Capture the cell that displays the provided text and extract its (X, Y) central coordinate. 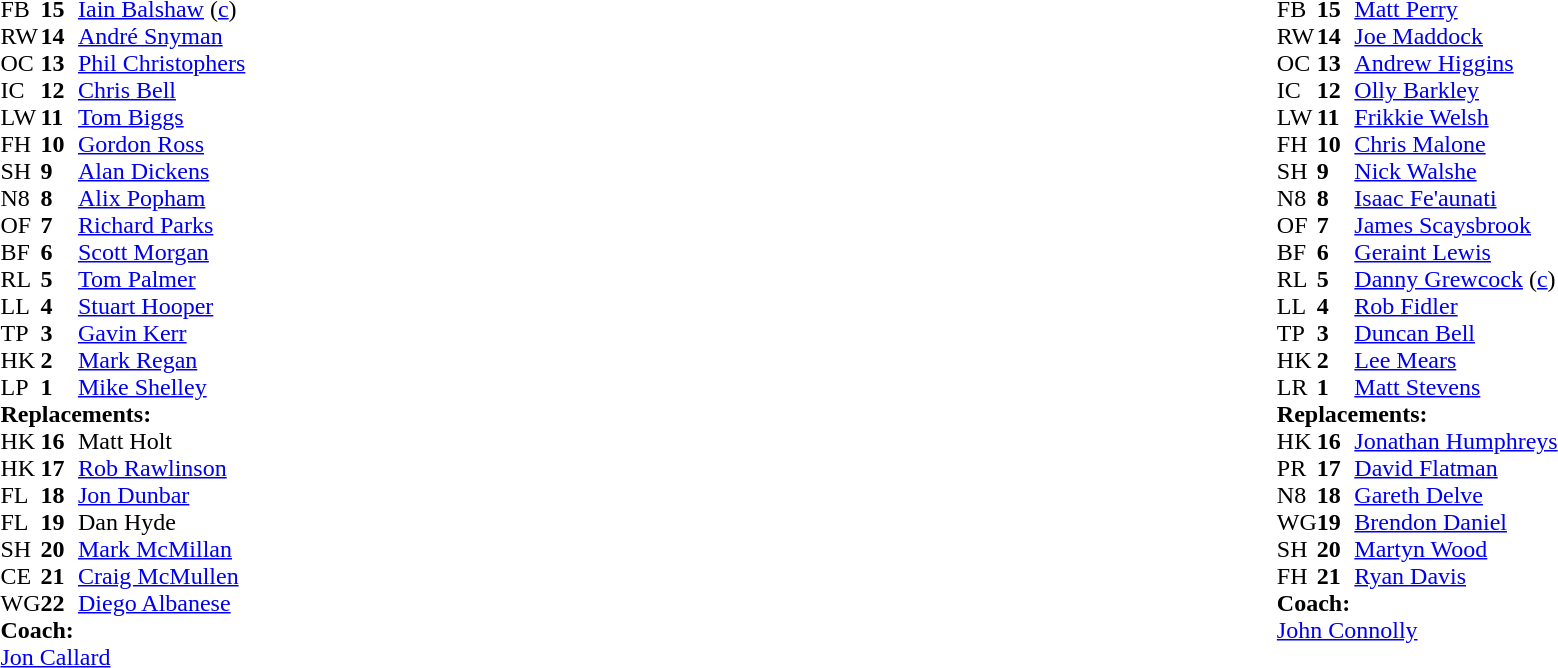
Chris Malone (1456, 144)
Diego Albanese (162, 604)
Isaac Fe'aunati (1456, 198)
Frikkie Welsh (1456, 118)
Matt Holt (162, 442)
Gareth Delve (1456, 496)
Olly Barkley (1456, 90)
Alix Popham (162, 198)
Scott Morgan (162, 252)
22 (59, 604)
Gordon Ross (162, 144)
Jonathan Humphreys (1456, 442)
Stuart Hooper (162, 306)
Duncan Bell (1456, 334)
Andrew Higgins (1456, 64)
John Connolly (1418, 630)
Tom Palmer (162, 280)
Geraint Lewis (1456, 252)
Nick Walshe (1456, 172)
Joe Maddock (1456, 36)
LP (20, 388)
Matt Stevens (1456, 388)
Rob Fidler (1456, 306)
Lee Mears (1456, 360)
Danny Grewcock (c) (1456, 280)
Mark McMillan (162, 550)
Martyn Wood (1456, 550)
Mark Regan (162, 360)
Chris Bell (162, 90)
Phil Christophers (162, 64)
Ryan Davis (1456, 576)
Mike Shelley (162, 388)
David Flatman (1456, 468)
Dan Hyde (162, 522)
CE (20, 576)
Tom Biggs (162, 118)
Craig McMullen (162, 576)
Richard Parks (162, 226)
PR (1297, 468)
LR (1297, 388)
Rob Rawlinson (162, 468)
Brendon Daniel (1456, 522)
James Scaysbrook (1456, 226)
Gavin Kerr (162, 334)
Alan Dickens (162, 172)
André Snyman (162, 36)
Jon Dunbar (162, 496)
